Scan for the cell matching the given text and deliver its [x, y] coordinate at center. 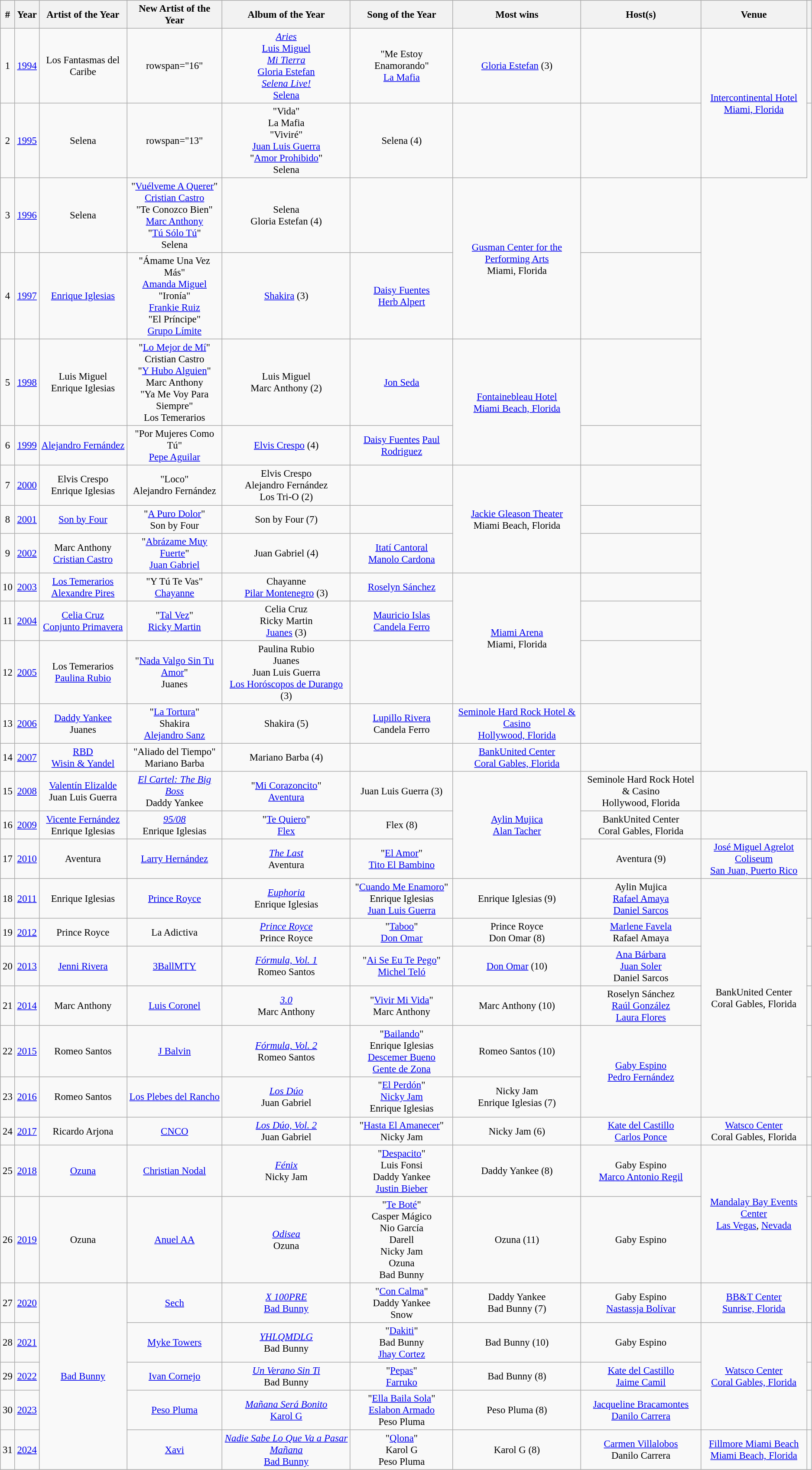
Gloria Estefan (3) [516, 66]
"Te Boté"Casper MágicoNio GarcíaDarellNicky JamOzunaBad Bunny [401, 1239]
3.0Marc Anthony [286, 1006]
José Miguel Agrelot ColiseumSan Juan, Puerto Rico [754, 859]
Los Dúo, Vol. 2Juan Gabriel [286, 1131]
Daddy Yankee (8) [516, 1171]
31 [8, 1450]
Fontainebleau HotelMiami Beach, Florida [516, 402]
2022 [27, 1376]
Gaby EspinoNastassja Bolívar [640, 1303]
9 [8, 553]
Juan Gabriel (4) [286, 553]
19 [8, 933]
Juan Luis Guerra (3) [401, 791]
2014 [27, 1006]
4 [8, 296]
Daisy FuentesHerb Alpert [401, 296]
"Hasta El Amanecer"Nicky Jam [401, 1131]
Bad Bunny [83, 1376]
2017 [27, 1131]
Christian Nodal [175, 1171]
Intercontinental HotelMiami, Florida [754, 103]
1999 [27, 446]
Ozuna (11) [516, 1239]
Prince RoycePrince Royce [286, 933]
Fórmula, Vol. 2Romeo Santos [286, 1051]
8 [8, 519]
Luis Coronel [175, 1006]
Anuel AA [175, 1239]
Bad Bunny (10) [516, 1343]
YHLQMDLGBad Bunny [286, 1343]
2015 [27, 1051]
Daddy YankeeBad Bunny (7) [516, 1303]
2005 [27, 672]
Luis MiguelEnrique Iglesias [83, 383]
18 [8, 899]
Mariano Barba (4) [286, 758]
Peso Pluma (8) [516, 1410]
16 [8, 825]
Daddy YankeeJuanes [83, 724]
Mandalay Bay Events CenterLas Vegas, Nevada [754, 1214]
Itatí CantoralManolo Cardona [401, 553]
Aventura [83, 859]
Un Verano Sin TiBad Bunny [286, 1376]
3BallMTY [175, 966]
"Con Calma"Daddy YankeeSnow [401, 1303]
J Balvin [175, 1051]
Celia CruzConjunto Primavera [83, 621]
Los Fantasmas del Caribe [83, 66]
Mañana Será BonitoKarol G [286, 1410]
Nicky Jam (6) [516, 1131]
30 [8, 1410]
Aventura (9) [640, 859]
Celia CruzRicky MartinJuanes (3) [286, 621]
2024 [27, 1450]
Sech [175, 1303]
Marc AnthonyCristian Castro [83, 553]
Alejandro Fernández [83, 446]
Los TemerariosAlexandre Pires [83, 587]
RBDWisin & Yandel [83, 758]
"Taboo"Don Omar [401, 933]
Los TemerariosPaulina Rubio [83, 672]
"Qlona"Karol GPeso Pluma [401, 1450]
Los Plebes del Rancho [175, 1097]
3 [8, 216]
"Me Estoy Enamorando"La Mafia [401, 66]
13 [8, 724]
"Por Mujeres Como Tú"Pepe Aguilar [175, 446]
Los DúoJuan Gabriel [286, 1097]
Marc Anthony (10) [516, 1006]
"Ámame Una Vez Más"Amanda Miguel"Ironía"Frankie Ruiz"El Príncipe"Grupo Límite [175, 296]
Fillmore Miami BeachMiami Beach, Florida [754, 1450]
Selena (4) [401, 140]
2013 [27, 966]
Kate del CastilloJaime Camil [640, 1376]
Host(s) [640, 15]
Myke Towers [175, 1343]
Ricardo Arjona [83, 1131]
11 [8, 621]
2008 [27, 791]
OdiseaOzuna [286, 1239]
Song of the Year [401, 15]
1995 [27, 140]
"Y Tú Te Vas"Chayanne [175, 587]
CNCO [175, 1131]
Enrique Iglesias (9) [516, 899]
Elvis CrespoEnrique Iglesias [83, 485]
Nicky JamEnrique Iglesias (7) [516, 1097]
"Pepas"Farruko [401, 1376]
"Aliado del Tiempo"Mariano Barba [175, 758]
Ana BárbaraJuan SolerDaniel Sarcos [640, 966]
X 100PREBad Bunny [286, 1303]
# [8, 15]
"Vida"La Mafia"Viviré"Juan Luis Guerra"Amor Prohibido"Selena [286, 140]
Shakira (5) [286, 724]
2012 [27, 933]
2009 [27, 825]
17 [8, 859]
Elvis Crespo (4) [286, 446]
2016 [27, 1097]
28 [8, 1343]
25 [8, 1171]
Luis MiguelMarc Anthony (2) [286, 383]
Flex (8) [401, 825]
"Abrázame Muy Fuerte"Juan Gabriel [175, 553]
"Loco"Alejandro Fernández [175, 485]
Larry Hernández [175, 859]
12 [8, 672]
SelenaGloria Estefan (4) [286, 216]
Miami ArenaMiami, Florida [516, 638]
Son by Four [83, 519]
2019 [27, 1239]
27 [8, 1303]
Peso Pluma [175, 1410]
Valentín ElizaldeJuan Luis Guerra [83, 791]
"Mi Corazoncito"Aventura [286, 791]
Aylin MujicaAlan Tacher [516, 825]
95/08Enrique Iglesias [175, 825]
2018 [27, 1171]
29 [8, 1376]
Elvis CrespoAlejandro FernándezLos Tri-O (2) [286, 485]
1 [8, 66]
The LastAventura [286, 859]
FénixNicky Jam [286, 1171]
Gaby EspinoMarco Antonio Regil [640, 1171]
2011 [27, 899]
Romeo Santos (10) [516, 1051]
BB&T CenterSunrise, Florida [754, 1303]
1996 [27, 216]
Marlene FavelaRafael Amaya [640, 933]
"Tal Vez"Ricky Martin [175, 621]
Jackie Gleason TheaterMiami Beach, Florida [516, 519]
Lupillo RiveraCandela Ferro [401, 724]
Bad Bunny (8) [516, 1376]
"El Amor"Tito El Bambino [401, 859]
"Cuando Me Enamoro"Enrique IglesiasJuan Luis Guerra [401, 899]
2000 [27, 485]
2023 [27, 1410]
2006 [27, 724]
15 [8, 791]
6 [8, 446]
ChayannePilar Montenegro (3) [286, 587]
rowspan="16" [175, 66]
Karol G (8) [516, 1450]
"Bailando"Enrique IglesiasDescemer BuenoGente de Zona [401, 1051]
La Adictiva [175, 933]
"La Tortura"ShakiraAlejandro Sanz [175, 724]
Shakira (3) [286, 296]
Roselyn Sánchez [401, 587]
5 [8, 383]
14 [8, 758]
26 [8, 1239]
Artist of the Year [83, 15]
"Vivir Mi Vida"Marc Anthony [401, 1006]
20 [8, 966]
Don Omar (10) [516, 966]
21 [8, 1006]
Venue [754, 15]
Year [27, 15]
Carmen VillalobosDanilo Carrera [640, 1450]
Paulina RubioJuanesJuan Luis GuerraLos Horóscopos de Durango (3) [286, 672]
Marc Anthony [83, 1006]
"Te Quiero"Flex [286, 825]
"Despacito"Luis FonsiDaddy YankeeJustin Bieber [401, 1171]
Most wins [516, 15]
Son by Four (7) [286, 519]
2003 [27, 587]
"Vuélveme A Querer"Cristian Castro"Te Conozco Bien"Marc Anthony"Tú Sólo Tú"Selena [175, 216]
Jacqueline BracamontesDanilo Carrera [640, 1410]
Roselyn SánchezRaúl GonzálezLaura Flores [640, 1006]
Kate del CastilloCarlos Ponce [640, 1131]
Gaby EspinoPedro Fernández [640, 1071]
10 [8, 587]
"Ella Baila Sola"Eslabon ArmadoPeso Pluma [401, 1410]
22 [8, 1051]
Gusman Center for the Performing ArtsMiami, Florida [516, 259]
New Artist of the Year [175, 15]
El Cartel: The Big BossDaddy Yankee [175, 791]
Mauricio IslasCandela Ferro [401, 621]
2010 [27, 859]
Ivan Cornejo [175, 1376]
Daisy Fuentes Paul Rodriguez [401, 446]
2001 [27, 519]
1997 [27, 296]
2020 [27, 1303]
24 [8, 1131]
7 [8, 485]
Album of the Year [286, 15]
AriesLuis MiguelMi TierraGloria EstefanSelena Live!Selena [286, 66]
1998 [27, 383]
2004 [27, 621]
Fórmula, Vol. 1Romeo Santos [286, 966]
"Ai Se Eu Te Pego"Michel Teló [401, 966]
23 [8, 1097]
Xavi [175, 1450]
2 [8, 140]
"Dakiti"Bad BunnyJhay Cortez [401, 1343]
"Nada Valgo Sin Tu Amor"Juanes [175, 672]
Jon Seda [401, 383]
"El Perdón"Nicky JamEnrique Iglesias [401, 1097]
2002 [27, 553]
Jenni Rivera [83, 966]
Prince RoyceDon Omar (8) [516, 933]
"Lo Mejor de Mí"Cristian Castro"Y Hubo Alguien"Marc Anthony"Ya Me Voy Para Siempre"Los Temerarios [175, 383]
2007 [27, 758]
Nadie Sabe Lo Que Va a Pasar MañanaBad Bunny [286, 1450]
Aylin MujicaRafael AmayaDaniel Sarcos [640, 899]
Vicente FernándezEnrique Iglesias [83, 825]
2021 [27, 1343]
"A Puro Dolor"Son by Four [175, 519]
1994 [27, 66]
rowspan="13" [175, 140]
EuphoriaEnrique Iglesias [286, 899]
